Extract the [X, Y] coordinate from the center of the cell holding the provided text.  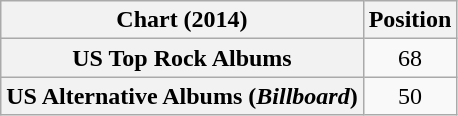
US Top Rock Albums [182, 58]
50 [410, 96]
68 [410, 58]
US Alternative Albums (Billboard) [182, 96]
Position [410, 20]
Chart (2014) [182, 20]
